From the cell containing the given text, extract its center point as [x, y] coordinate. 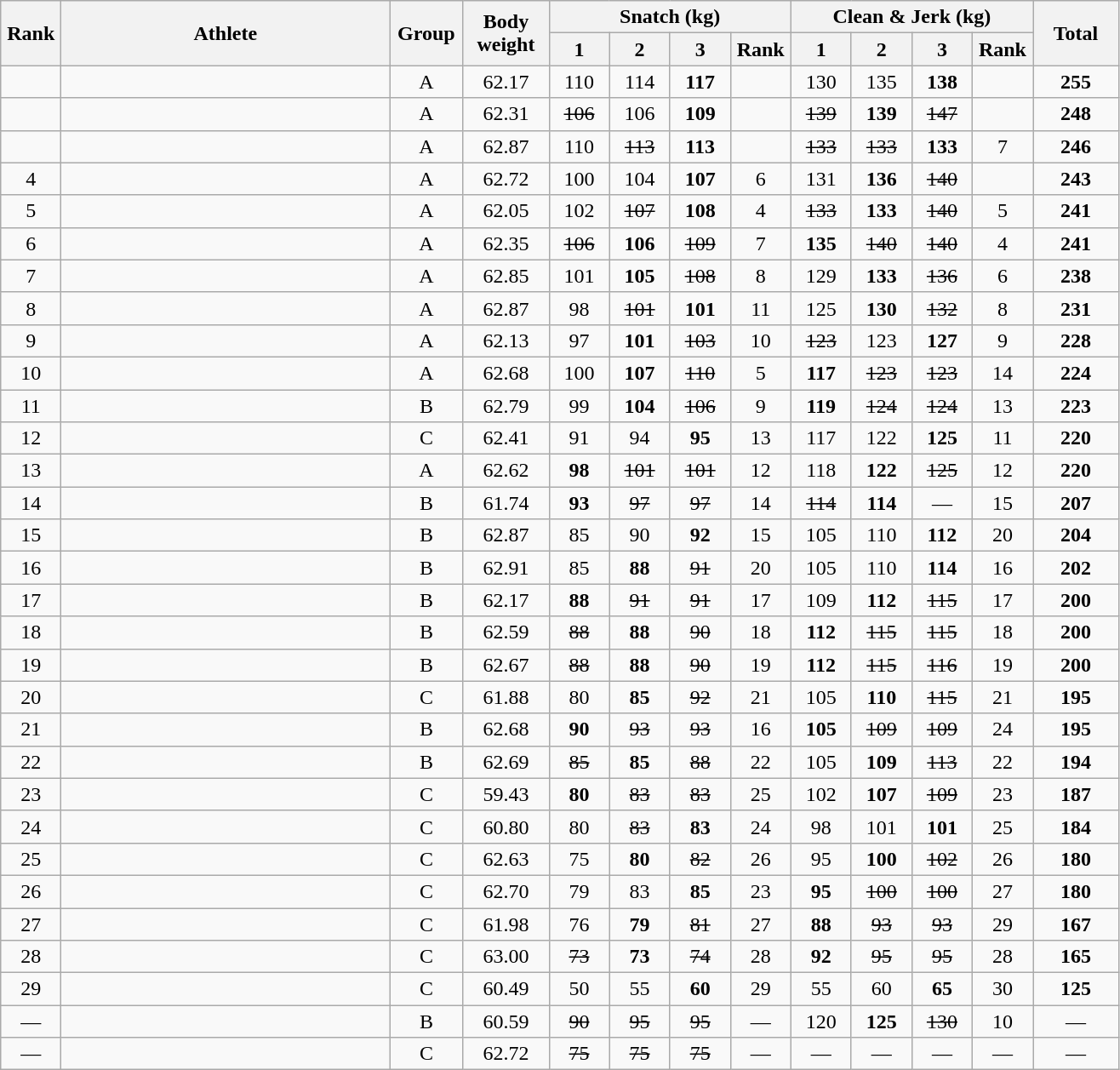
60.80 [506, 827]
127 [941, 340]
60.59 [506, 1021]
223 [1076, 406]
187 [1076, 794]
194 [1076, 762]
248 [1076, 114]
204 [1076, 535]
65 [941, 989]
62.62 [506, 471]
243 [1076, 179]
76 [579, 924]
118 [820, 471]
62.85 [506, 276]
63.00 [506, 957]
59.43 [506, 794]
62.91 [506, 568]
81 [700, 924]
Snatch (kg) [670, 17]
Body weight [506, 33]
147 [941, 114]
62.69 [506, 762]
129 [820, 276]
99 [579, 406]
62.41 [506, 438]
116 [941, 665]
207 [1076, 503]
61.74 [506, 503]
62.13 [506, 340]
228 [1076, 340]
82 [700, 859]
62.35 [506, 243]
202 [1076, 568]
62.79 [506, 406]
Group [426, 33]
167 [1076, 924]
61.98 [506, 924]
62.70 [506, 891]
255 [1076, 82]
231 [1076, 308]
62.59 [506, 632]
30 [1003, 989]
60.49 [506, 989]
94 [640, 438]
224 [1076, 373]
Total [1076, 33]
62.31 [506, 114]
Clean & Jerk (kg) [911, 17]
238 [1076, 276]
184 [1076, 827]
131 [820, 179]
246 [1076, 146]
132 [941, 308]
61.88 [506, 697]
103 [700, 340]
138 [941, 82]
120 [820, 1021]
62.63 [506, 859]
119 [820, 406]
62.67 [506, 665]
Athlete [226, 33]
50 [579, 989]
74 [700, 957]
62.05 [506, 211]
165 [1076, 957]
